Capture the cell that displays the provided text and extract its (x, y) central coordinate. 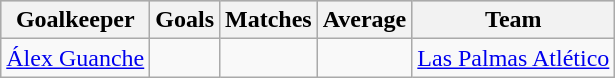
Las Palmas Atlético (514, 58)
Matches (269, 20)
Álex Guanche (76, 58)
Average (364, 20)
Team (514, 20)
Goalkeeper (76, 20)
Goals (185, 20)
